Output the (x, y) coordinate of the center of the cell containing the given text.  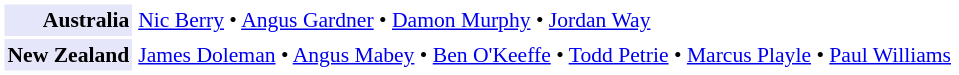
Australia (68, 20)
James Doleman • Angus Mabey • Ben O'Keeffe • Todd Petrie • Marcus Playle • Paul Williams (544, 55)
Nic Berry • Angus Gardner • Damon Murphy • Jordan Way (544, 20)
New Zealand (68, 55)
